Output the (x, y) coordinate of the center of the cell containing the given text.  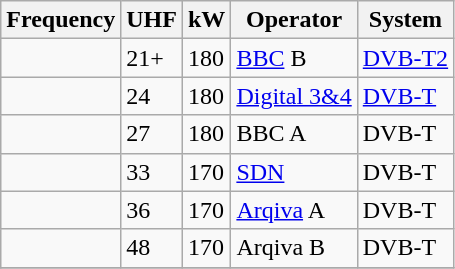
kW (206, 20)
21+ (152, 58)
Frequency (61, 20)
BBC A (294, 134)
Operator (294, 20)
27 (152, 134)
Arqiva B (294, 248)
UHF (152, 20)
DVB-T2 (405, 58)
System (405, 20)
BBC B (294, 58)
33 (152, 172)
SDN (294, 172)
36 (152, 210)
48 (152, 248)
Arqiva A (294, 210)
24 (152, 96)
Digital 3&4 (294, 96)
